Provide the [X, Y] coordinate of the cell's center where the given text is located.  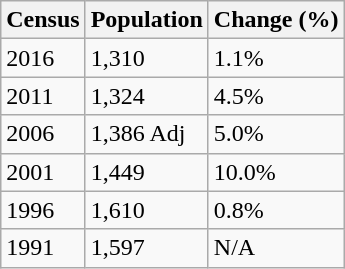
1996 [43, 210]
Population [146, 20]
5.0% [276, 134]
1,310 [146, 58]
N/A [276, 248]
2006 [43, 134]
1,610 [146, 210]
2016 [43, 58]
0.8% [276, 210]
1,386 Adj [146, 134]
2001 [43, 172]
1991 [43, 248]
1,597 [146, 248]
10.0% [276, 172]
1,324 [146, 96]
Change (%) [276, 20]
Census [43, 20]
2011 [43, 96]
1,449 [146, 172]
1.1% [276, 58]
4.5% [276, 96]
